Return the [X, Y] coordinate for the center point of the cell that contains the specified text.  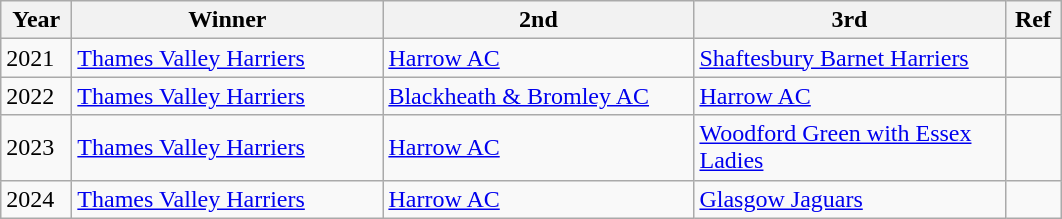
2024 [36, 199]
Shaftesbury Barnet Harriers [850, 58]
Ref [1033, 20]
2023 [36, 148]
2021 [36, 58]
2022 [36, 96]
Glasgow Jaguars [850, 199]
Woodford Green with Essex Ladies [850, 148]
2nd [538, 20]
3rd [850, 20]
Winner [228, 20]
Year [36, 20]
Blackheath & Bromley AC [538, 96]
